Return (x, y) of the center of cell containing provided text 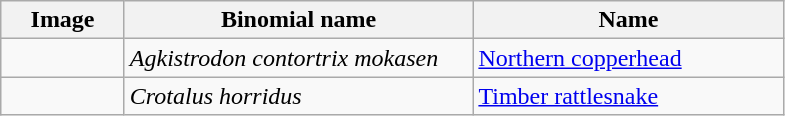
Timber rattlesnake (628, 96)
Northern copperhead (628, 58)
Crotalus horridus (298, 96)
Agkistrodon contortrix mokasen (298, 58)
Name (628, 20)
Image (63, 20)
Binomial name (298, 20)
